For the text-containing cell, return its midpoint in (X, Y) coordinate format. 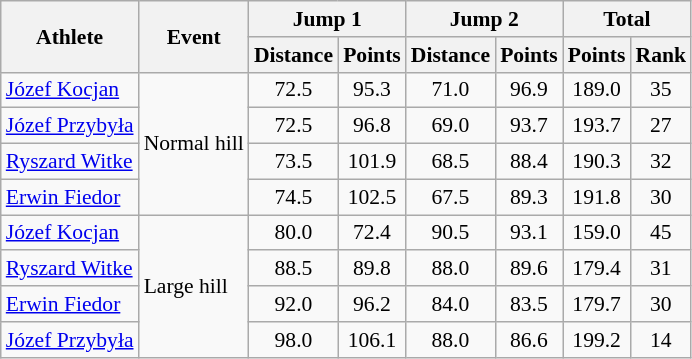
80.0 (294, 233)
14 (660, 340)
96.8 (372, 126)
89.6 (529, 269)
Rank (660, 55)
86.6 (529, 340)
159.0 (597, 233)
191.8 (597, 197)
190.3 (597, 162)
90.5 (450, 233)
Normal hill (194, 143)
189.0 (597, 90)
74.5 (294, 197)
Jump 1 (328, 19)
96.9 (529, 90)
89.3 (529, 197)
89.8 (372, 269)
73.5 (294, 162)
96.2 (372, 304)
84.0 (450, 304)
Jump 2 (484, 19)
69.0 (450, 126)
31 (660, 269)
Large hill (194, 286)
67.5 (450, 197)
Athlete (70, 36)
98.0 (294, 340)
35 (660, 90)
88.5 (294, 269)
Event (194, 36)
72.4 (372, 233)
102.5 (372, 197)
27 (660, 126)
95.3 (372, 90)
92.0 (294, 304)
179.4 (597, 269)
199.2 (597, 340)
71.0 (450, 90)
88.4 (529, 162)
101.9 (372, 162)
83.5 (529, 304)
45 (660, 233)
68.5 (450, 162)
93.7 (529, 126)
106.1 (372, 340)
179.7 (597, 304)
32 (660, 162)
93.1 (529, 233)
Total (627, 19)
193.7 (597, 126)
